Pinpoint the cell where the given text exists, returning its (x, y) midpoint coordinate. 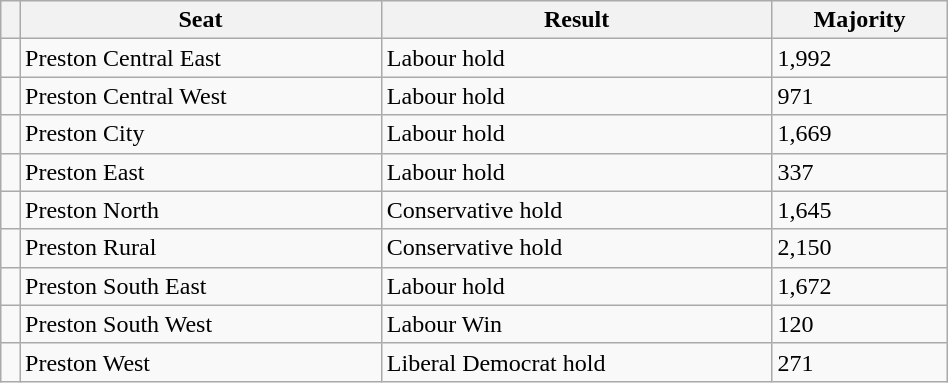
Preston East (201, 172)
Preston South West (201, 324)
Seat (201, 20)
1,672 (860, 286)
Preston City (201, 134)
337 (860, 172)
Preston Rural (201, 248)
1,645 (860, 210)
Preston Central West (201, 96)
2,150 (860, 248)
Preston Central East (201, 58)
Liberal Democrat hold (576, 362)
Preston West (201, 362)
971 (860, 96)
Preston South East (201, 286)
Majority (860, 20)
120 (860, 324)
Labour Win (576, 324)
Preston North (201, 210)
271 (860, 362)
Result (576, 20)
1,669 (860, 134)
1,992 (860, 58)
